Search for the cell housing the specified text and yield its (x, y) center coordinate. 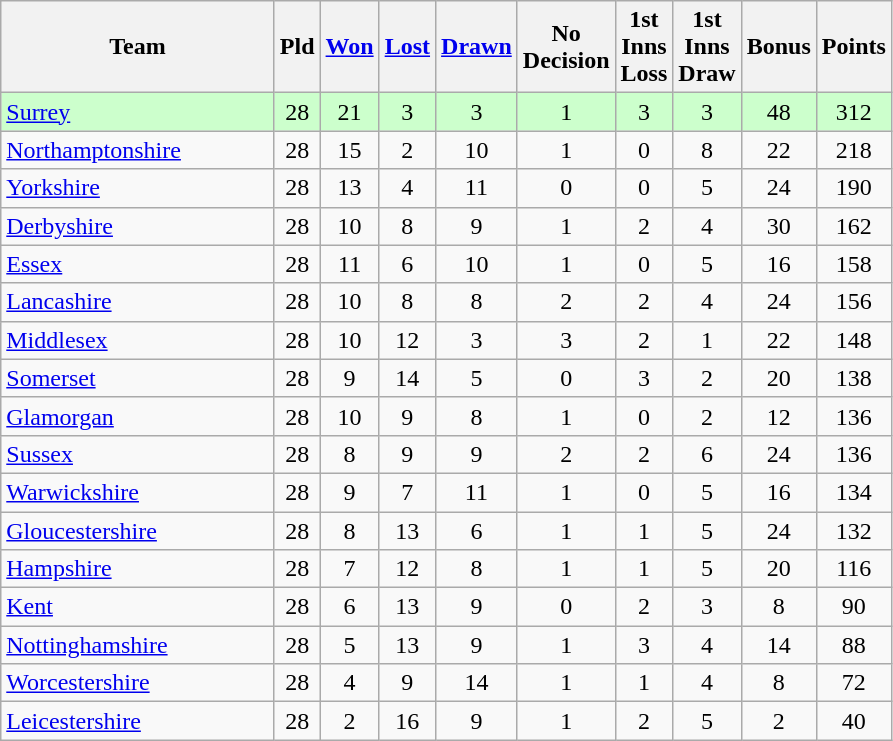
Warwickshire (138, 492)
116 (854, 569)
1st Inns Loss (644, 47)
72 (854, 683)
30 (778, 226)
21 (350, 112)
Derbyshire (138, 226)
190 (854, 188)
Team (138, 47)
158 (854, 264)
Points (854, 47)
Hampshire (138, 569)
15 (350, 150)
312 (854, 112)
156 (854, 302)
Kent (138, 607)
Gloucestershire (138, 531)
218 (854, 150)
Lancashire (138, 302)
Northamptonshire (138, 150)
Drawn (477, 47)
40 (854, 721)
Lost (407, 47)
1st Inns Draw (707, 47)
Sussex (138, 454)
Glamorgan (138, 416)
Middlesex (138, 340)
132 (854, 531)
Yorkshire (138, 188)
Worcestershire (138, 683)
Nottinghamshire (138, 645)
148 (854, 340)
162 (854, 226)
90 (854, 607)
48 (778, 112)
134 (854, 492)
No Decision (566, 47)
Won (350, 47)
Pld (297, 47)
Leicestershire (138, 721)
88 (854, 645)
Bonus (778, 47)
Surrey (138, 112)
138 (854, 378)
Somerset (138, 378)
Essex (138, 264)
